Search for the cell housing the specified text and yield its [x, y] center coordinate. 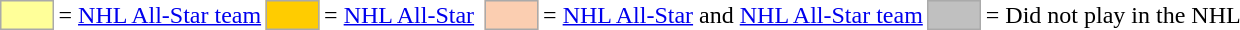
= NHL All-Star and NHL All-Star team [734, 15]
= NHL All-Star [400, 15]
= NHL All-Star team [160, 15]
